Extract the (x, y) coordinate from the center of the cell holding the provided text.  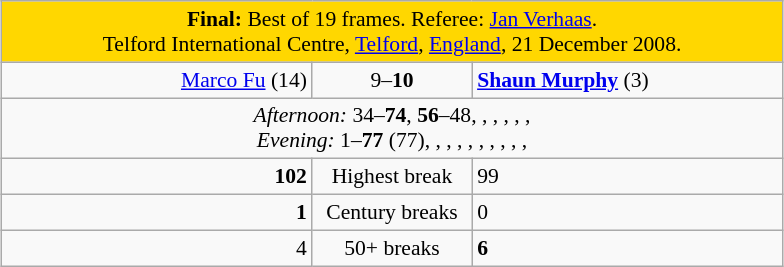
99 (627, 177)
50+ breaks (392, 248)
102 (157, 177)
Afternoon: 34–74, 56–48, , , , , , Evening: 1–77 (77), , , , , , , , , , (392, 128)
0 (627, 213)
1 (157, 213)
Shaun Murphy (3) (627, 80)
6 (627, 248)
4 (157, 248)
9–10 (392, 80)
Century breaks (392, 213)
Marco Fu (14) (157, 80)
Highest break (392, 177)
Final: Best of 19 frames. Referee: Jan Verhaas.Telford International Centre, Telford, England, 21 December 2008. (392, 32)
